For the text-containing cell, return its midpoint in (x, y) coordinate format. 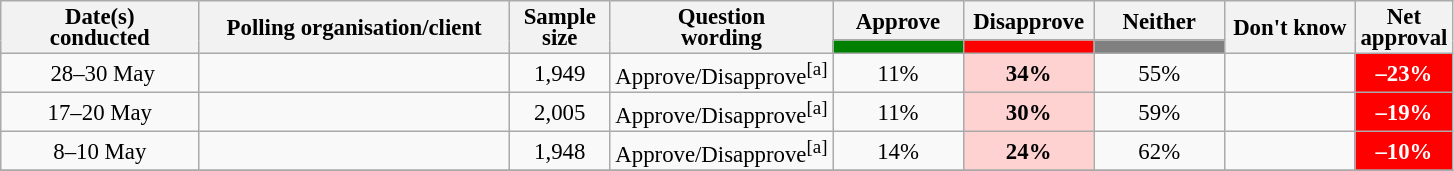
Date(s)conducted (100, 28)
8–10 May (100, 152)
24% (1028, 152)
Net approval (1404, 28)
–23% (1404, 74)
30% (1028, 112)
Don't know (1290, 28)
59% (1160, 112)
Sample size (560, 28)
14% (898, 152)
1,948 (560, 152)
Approve (898, 20)
–10% (1404, 152)
34% (1028, 74)
Neither (1160, 20)
17–20 May (100, 112)
62% (1160, 152)
–19% (1404, 112)
Disapprove (1028, 20)
2,005 (560, 112)
Questionwording (722, 28)
55% (1160, 74)
1,949 (560, 74)
28–30 May (100, 74)
Polling organisation/client (354, 28)
